Locate the cell with the specified text and output its [x, y] center coordinate. 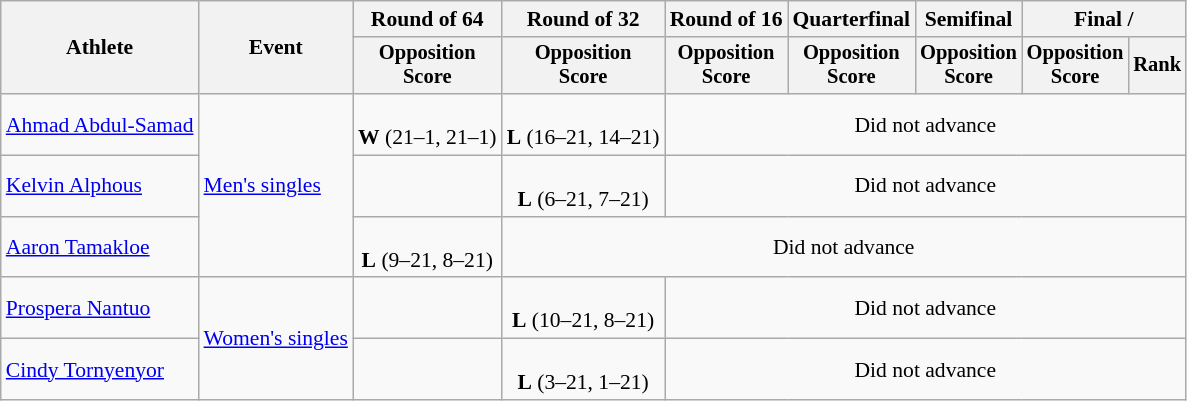
Women's singles [276, 339]
Quarterfinal [852, 19]
L (6–21, 7–21) [584, 186]
Round of 64 [428, 19]
Prospera Nantuo [100, 308]
L (16–21, 14–21) [584, 124]
Event [276, 48]
Rank [1157, 66]
Men's singles [276, 186]
Semifinal [968, 19]
Aaron Tamakloe [100, 248]
L (10–21, 8–21) [584, 308]
L (9–21, 8–21) [428, 248]
W (21–1, 21–1) [428, 124]
Athlete [100, 48]
L (3–21, 1–21) [584, 370]
Round of 32 [584, 19]
Ahmad Abdul-Samad [100, 124]
Final / [1104, 19]
Cindy Tornyenyor [100, 370]
Round of 16 [726, 19]
Kelvin Alphous [100, 186]
